Output the (X, Y) coordinate of the center of the cell containing the given text.  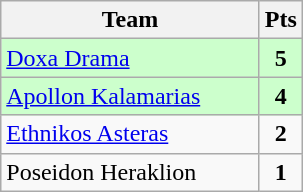
Poseidon Heraklion (130, 172)
Apollon Kalamarias (130, 96)
2 (280, 134)
5 (280, 58)
Doxa Drama (130, 58)
Ethnikos Asteras (130, 134)
Pts (280, 20)
4 (280, 96)
1 (280, 172)
Team (130, 20)
